From the cell containing the given text, extract its center point as [X, Y] coordinate. 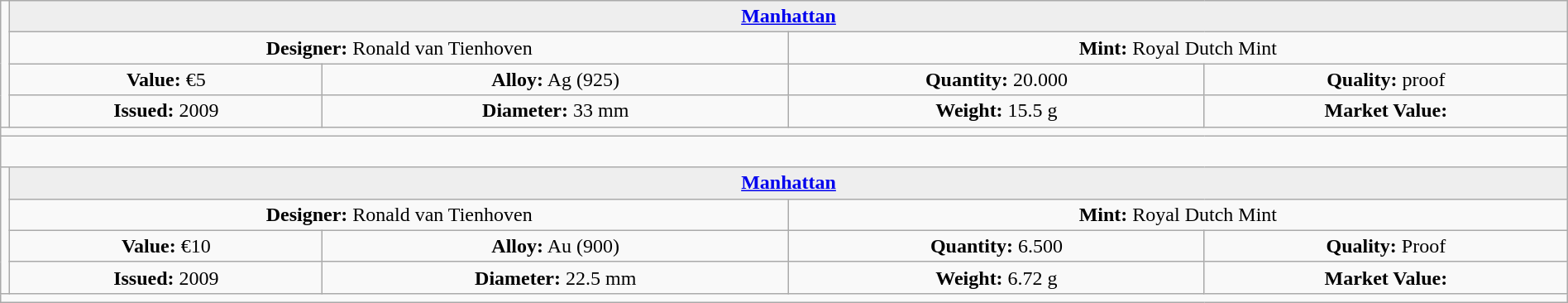
Quantity: 6.500 [996, 246]
Quality: proof [1386, 79]
Diameter: 22.5 mm [556, 277]
Diameter: 33 mm [556, 111]
Alloy: Au (900) [556, 246]
Value: €10 [166, 246]
Alloy: Ag (925) [556, 79]
Quantity: 20.000 [996, 79]
Quality: Proof [1386, 246]
Value: €5 [166, 79]
Weight: 6.72 g [996, 277]
Weight: 15.5 g [996, 111]
